Capture the cell that displays the provided text and extract its [x, y] central coordinate. 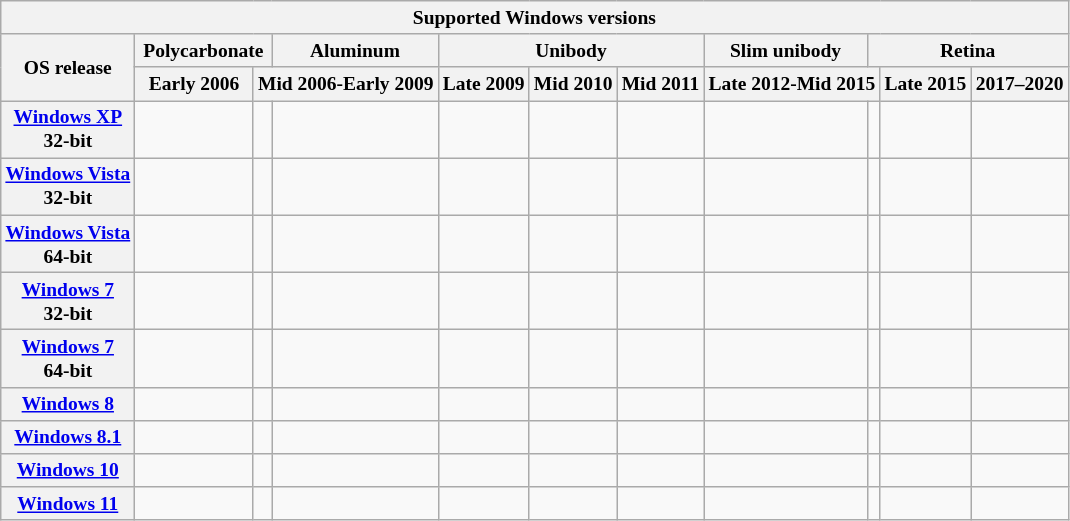
Windows 764-bit [68, 358]
Unibody [571, 50]
Windows Vista32-bit [68, 186]
OS release [68, 68]
Late 2009 [484, 84]
Mid 2006-Early 2009 [346, 84]
Supported Windows versions [534, 18]
Late 2012-Mid 2015 [792, 84]
Mid 2010 [573, 84]
Late 2015 [926, 84]
Windows 732-bit [68, 300]
Retina [968, 50]
Windows 10 [68, 470]
Windows Vista64-bit [68, 244]
Early 2006 [194, 84]
Windows 11 [68, 504]
Polycarbonate [204, 50]
Windows 8.1 [68, 436]
Slim unibody [786, 50]
Windows 8 [68, 404]
Aluminum [355, 50]
Mid 2011 [660, 84]
Windows XP32-bit [68, 130]
2017–2020 [1020, 84]
